Capture the cell that displays the provided text and extract its (x, y) central coordinate. 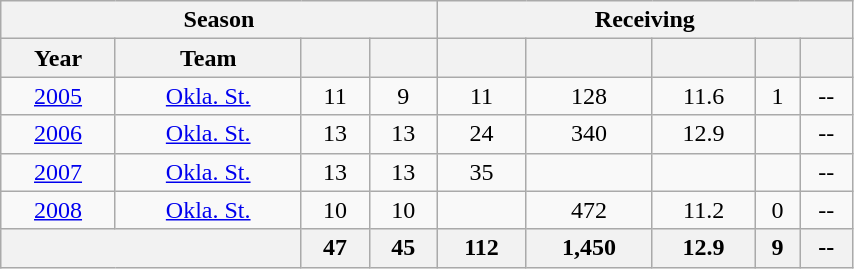
340 (589, 134)
2006 (58, 134)
2005 (58, 96)
Team (208, 58)
Season (219, 20)
128 (589, 96)
2008 (58, 210)
2007 (58, 172)
47 (335, 248)
11.6 (704, 96)
35 (482, 172)
0 (778, 210)
112 (482, 248)
Receiving (644, 20)
11.2 (704, 210)
24 (482, 134)
1 (778, 96)
472 (589, 210)
Year (58, 58)
1,450 (589, 248)
45 (403, 248)
